Locate the cell with the specified text and output its [X, Y] center coordinate. 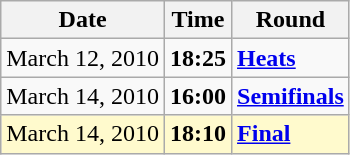
Round [291, 20]
Final [291, 134]
Heats [291, 58]
Semifinals [291, 96]
March 12, 2010 [83, 58]
16:00 [198, 96]
Date [83, 20]
18:10 [198, 134]
18:25 [198, 58]
Time [198, 20]
